From the cell containing the given text, extract its center point as [X, Y] coordinate. 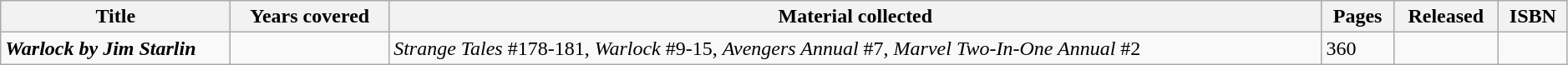
360 [1357, 48]
ISBN [1532, 17]
Strange Tales #178-181, Warlock #9-15, Avengers Annual #7, Marvel Two-In-One Annual #2 [855, 48]
Material collected [855, 17]
Released [1445, 17]
Pages [1357, 17]
Title [115, 17]
Warlock by Jim Starlin [115, 48]
Years covered [310, 17]
